Search for the cell housing the specified text and yield its [x, y] center coordinate. 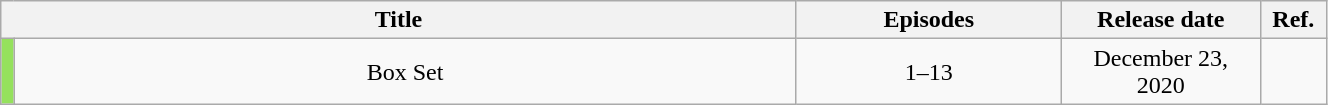
Episodes [928, 20]
December 23, 2020 [1160, 72]
Release date [1160, 20]
Ref. [1293, 20]
1–13 [928, 72]
Title [398, 20]
Box Set [405, 72]
